Identify which cell holds the provided text, then report its [x, y] central coordinate. 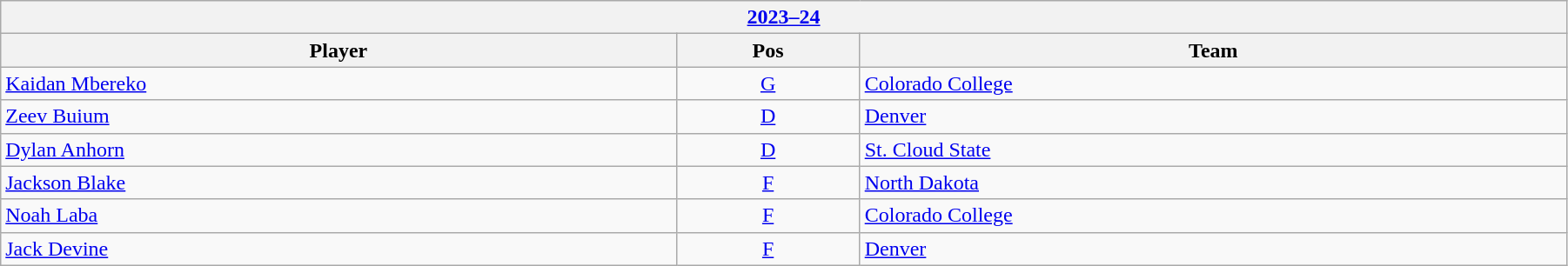
Jack Devine [338, 249]
G [767, 83]
Pos [767, 50]
North Dakota [1213, 183]
Player [338, 50]
Dylan Anhorn [338, 150]
Noah Laba [338, 216]
Jackson Blake [338, 183]
St. Cloud State [1213, 150]
Zeev Buium [338, 116]
Kaidan Mbereko [338, 83]
2023–24 [784, 17]
Team [1213, 50]
